Provide the [X, Y] coordinate of the cell's center where the given text is located.  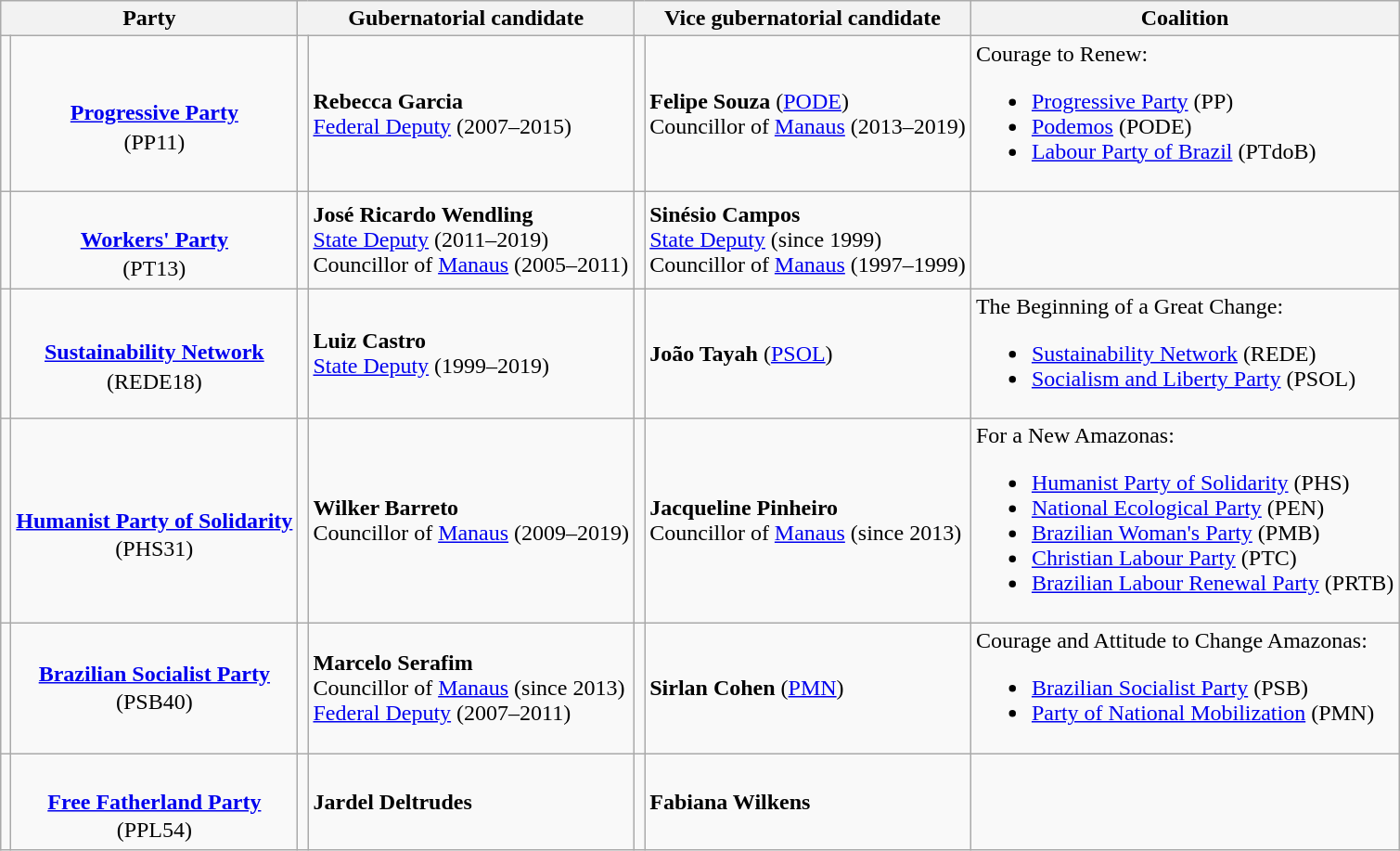
Workers' Party(PT13) [154, 239]
Vice gubernatorial candidate [803, 19]
Sirlan Cohen (PMN) [808, 689]
Felipe Souza (PODE)Councillor of Manaus (2013–2019) [808, 113]
Coalition [1185, 19]
Marcelo SerafimCouncillor of Manaus (since 2013)Federal Deputy (2007–2011) [471, 689]
Party [149, 19]
José Ricardo WendlingState Deputy (2011–2019)Councillor of Manaus (2005–2011) [471, 239]
The Beginning of a Great Change:Sustainability Network (REDE)Socialism and Liberty Party (PSOL) [1185, 354]
Luiz CastroState Deputy (1999–2019) [471, 354]
Humanist Party of Solidarity(PHS31) [154, 522]
Sinésio CamposState Deputy (since 1999)Councillor of Manaus (1997–1999) [808, 239]
Wilker BarretoCouncillor of Manaus (2009–2019) [471, 522]
Brazilian Socialist Party(PSB40) [154, 689]
Courage and Attitude to Change Amazonas:Brazilian Socialist Party (PSB)Party of National Mobilization (PMN) [1185, 689]
Gubernatorial candidate [466, 19]
Courage to Renew:Progressive Party (PP)Podemos (PODE)Labour Party of Brazil (PTdoB) [1185, 113]
Rebecca GarciaFederal Deputy (2007–2015) [471, 113]
Jardel Deltrudes [471, 802]
Progressive Party(PP11) [154, 113]
Fabiana Wilkens [808, 802]
Free Fatherland Party(PPL54) [154, 802]
Sustainability Network(REDE18) [154, 354]
Jacqueline PinheiroCouncillor of Manaus (since 2013) [808, 522]
João Tayah (PSOL) [808, 354]
